Capture the cell that displays the provided text and extract its [X, Y] central coordinate. 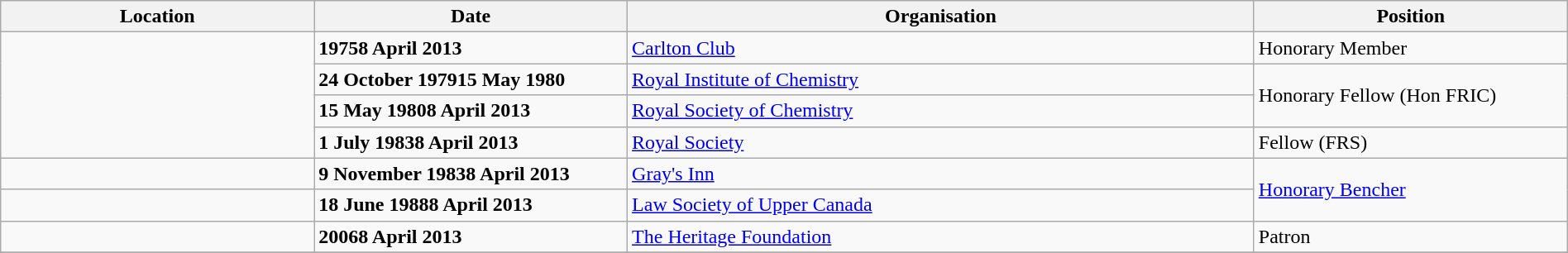
Position [1411, 17]
Honorary Bencher [1411, 189]
Fellow (FRS) [1411, 142]
19758 April 2013 [471, 48]
Honorary Member [1411, 48]
Honorary Fellow (Hon FRIC) [1411, 95]
Gray's Inn [941, 174]
Patron [1411, 236]
15 May 19808 April 2013 [471, 111]
Royal Institute of Chemistry [941, 79]
Royal Society [941, 142]
9 November 19838 April 2013 [471, 174]
Organisation [941, 17]
Location [157, 17]
Law Society of Upper Canada [941, 205]
Royal Society of Chemistry [941, 111]
Date [471, 17]
24 October 197915 May 1980 [471, 79]
18 June 19888 April 2013 [471, 205]
20068 April 2013 [471, 236]
Carlton Club [941, 48]
The Heritage Foundation [941, 236]
1 July 19838 April 2013 [471, 142]
